Return (X, Y) of the center of cell containing provided text 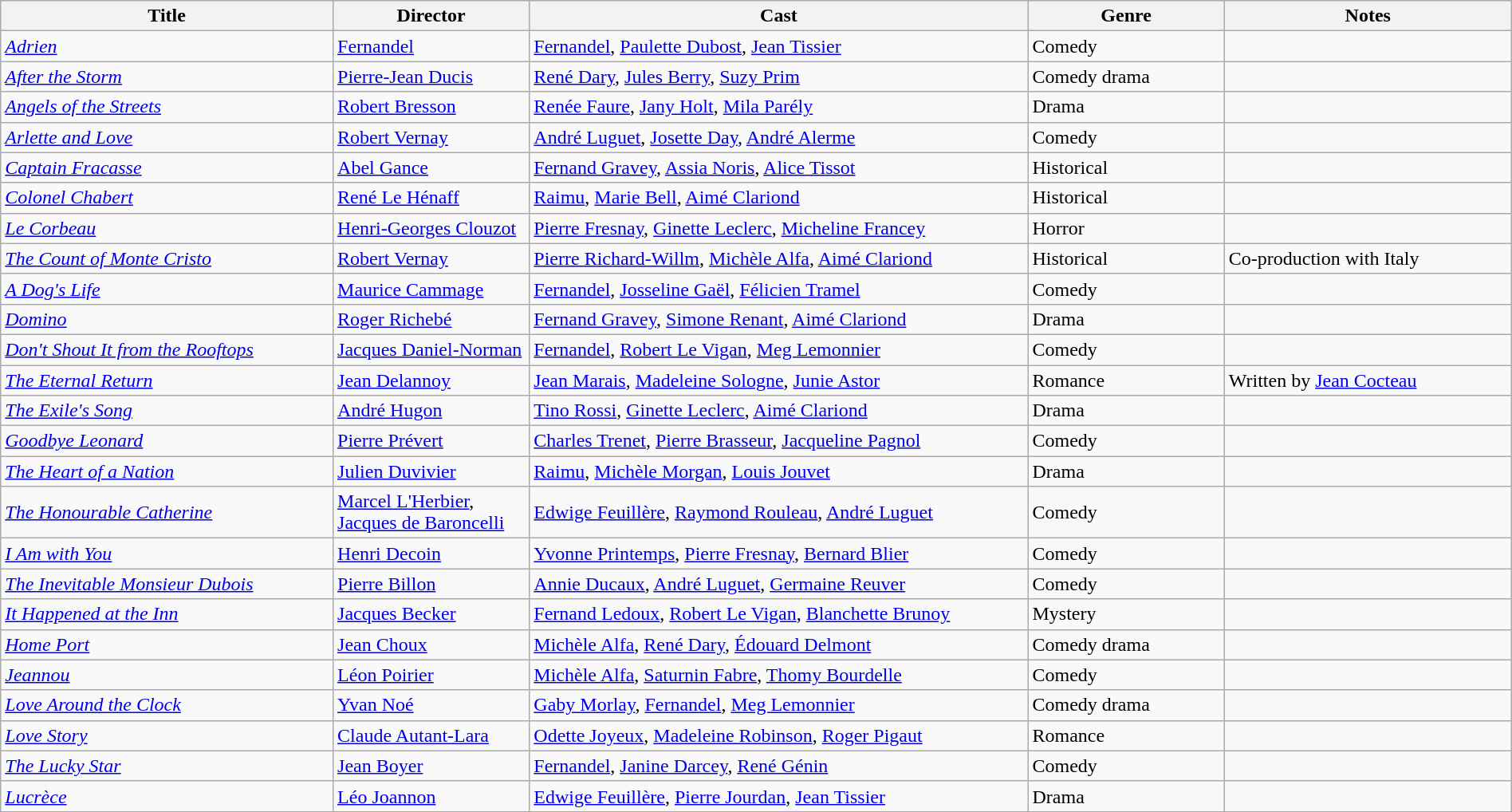
A Dog's Life (167, 289)
Pierre Prévert (431, 441)
The Honourable Catherine (167, 512)
Cast (778, 16)
Raimu, Marie Bell, Aimé Clariond (778, 198)
Fernand Ledoux, Robert Le Vigan, Blanchette Brunoy (778, 614)
Domino (167, 319)
Abel Gance (431, 168)
Captain Fracasse (167, 168)
The Inevitable Monsieur Dubois (167, 584)
Fernandel, Janine Darcey, René Génin (778, 766)
Fernandel (431, 46)
The Exile's Song (167, 411)
Jean Choux (431, 644)
Horror (1126, 228)
I Am with You (167, 554)
Don't Shout It from the Rooftops (167, 349)
Pierre Richard-Willm, Michèle Alfa, Aimé Clariond (778, 258)
The Heart of a Nation (167, 471)
Genre (1126, 16)
Mystery (1126, 614)
Fernand Gravey, Simone Renant, Aimé Clariond (778, 319)
Love Story (167, 735)
André Hugon (431, 411)
Henri-Georges Clouzot (431, 228)
Arlette and Love (167, 137)
Roger Richebé (431, 319)
Edwige Feuillère, Pierre Jourdan, Jean Tissier (778, 796)
Co-production with Italy (1368, 258)
Title (167, 16)
Léon Poirier (431, 675)
Maurice Cammage (431, 289)
Michèle Alfa, René Dary, Édouard Delmont (778, 644)
Charles Trenet, Pierre Brasseur, Jacqueline Pagnol (778, 441)
Jacques Daniel-Norman (431, 349)
Renée Faure, Jany Holt, Mila Parély (778, 107)
Robert Bresson (431, 107)
Goodbye Leonard (167, 441)
Annie Ducaux, André Luguet, Germaine Reuver (778, 584)
René Le Hénaff (431, 198)
Gaby Morlay, Fernandel, Meg Lemonnier (778, 705)
The Lucky Star (167, 766)
André Luguet, Josette Day, André Alerme (778, 137)
Pierre Billon (431, 584)
The Count of Monte Cristo (167, 258)
After the Storm (167, 77)
Fernandel, Paulette Dubost, Jean Tissier (778, 46)
Le Corbeau (167, 228)
Henri Decoin (431, 554)
Claude Autant-Lara (431, 735)
Jean Marais, Madeleine Sologne, Junie Astor (778, 380)
Written by Jean Cocteau (1368, 380)
René Dary, Jules Berry, Suzy Prim (778, 77)
Jean Boyer (431, 766)
Colonel Chabert (167, 198)
Pierre-Jean Ducis (431, 77)
Yvan Noé (431, 705)
Odette Joyeux, Madeleine Robinson, Roger Pigaut (778, 735)
Jeannou (167, 675)
Home Port (167, 644)
Pierre Fresnay, Ginette Leclerc, Micheline Francey (778, 228)
Adrien (167, 46)
Fernandel, Robert Le Vigan, Meg Lemonnier (778, 349)
Michèle Alfa, Saturnin Fabre, Thomy Bourdelle (778, 675)
Fernand Gravey, Assia Noris, Alice Tissot (778, 168)
Julien Duvivier (431, 471)
Angels of the Streets (167, 107)
Marcel L'Herbier, Jacques de Baroncelli (431, 512)
Yvonne Printemps, Pierre Fresnay, Bernard Blier (778, 554)
Edwige Feuillère, Raymond Rouleau, André Luguet (778, 512)
Jean Delannoy (431, 380)
Jacques Becker (431, 614)
Léo Joannon (431, 796)
Fernandel, Josseline Gaël, Félicien Tramel (778, 289)
It Happened at the Inn (167, 614)
Tino Rossi, Ginette Leclerc, Aimé Clariond (778, 411)
Director (431, 16)
Notes (1368, 16)
Raimu, Michèle Morgan, Louis Jouvet (778, 471)
The Eternal Return (167, 380)
Love Around the Clock (167, 705)
Lucrèce (167, 796)
